Locate the cell with the specified text and output its (x, y) center coordinate. 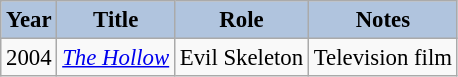
Role (241, 20)
The Hollow (116, 58)
Year (29, 20)
Notes (382, 20)
Evil Skeleton (241, 58)
Television film (382, 58)
2004 (29, 58)
Title (116, 20)
